Detect which cell encompasses the target text, then output its (X, Y) center coordinate. 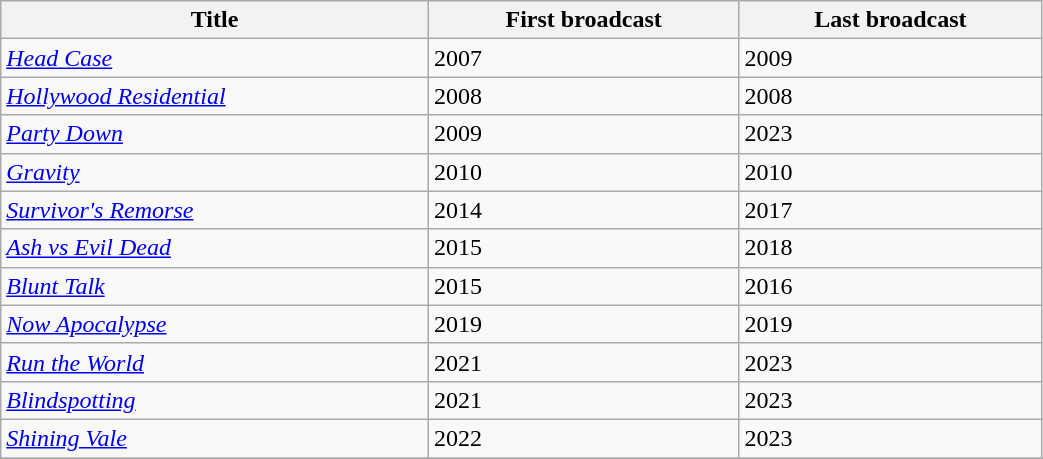
Shining Vale (215, 438)
Title (215, 20)
2007 (583, 58)
Hollywood Residential (215, 96)
2022 (583, 438)
Run the World (215, 362)
2017 (890, 210)
2014 (583, 210)
Party Down (215, 134)
Blindspotting (215, 400)
Last broadcast (890, 20)
2018 (890, 248)
Head Case (215, 58)
2016 (890, 286)
Ash vs Evil Dead (215, 248)
Now Apocalypse (215, 324)
Blunt Talk (215, 286)
Gravity (215, 172)
Survivor's Remorse (215, 210)
First broadcast (583, 20)
